Locate the cell with the specified text and output its (X, Y) center coordinate. 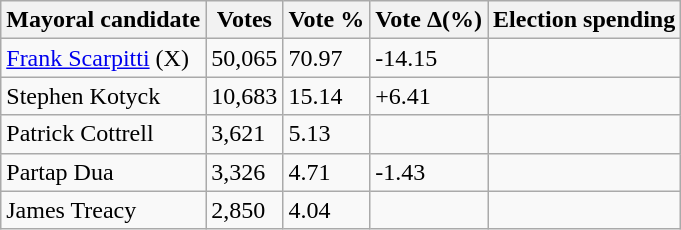
50,065 (244, 58)
3,326 (244, 172)
Partap Dua (104, 172)
Stephen Kotyck (104, 96)
5.13 (326, 134)
Mayoral candidate (104, 20)
James Treacy (104, 210)
15.14 (326, 96)
4.71 (326, 172)
70.97 (326, 58)
Election spending (584, 20)
Patrick Cottrell (104, 134)
3,621 (244, 134)
Vote % (326, 20)
2,850 (244, 210)
Vote Δ(%) (429, 20)
4.04 (326, 210)
Votes (244, 20)
-1.43 (429, 172)
+6.41 (429, 96)
Frank Scarpitti (X) (104, 58)
10,683 (244, 96)
-14.15 (429, 58)
